Extract the [x, y] coordinate from the center of the cell holding the provided text.  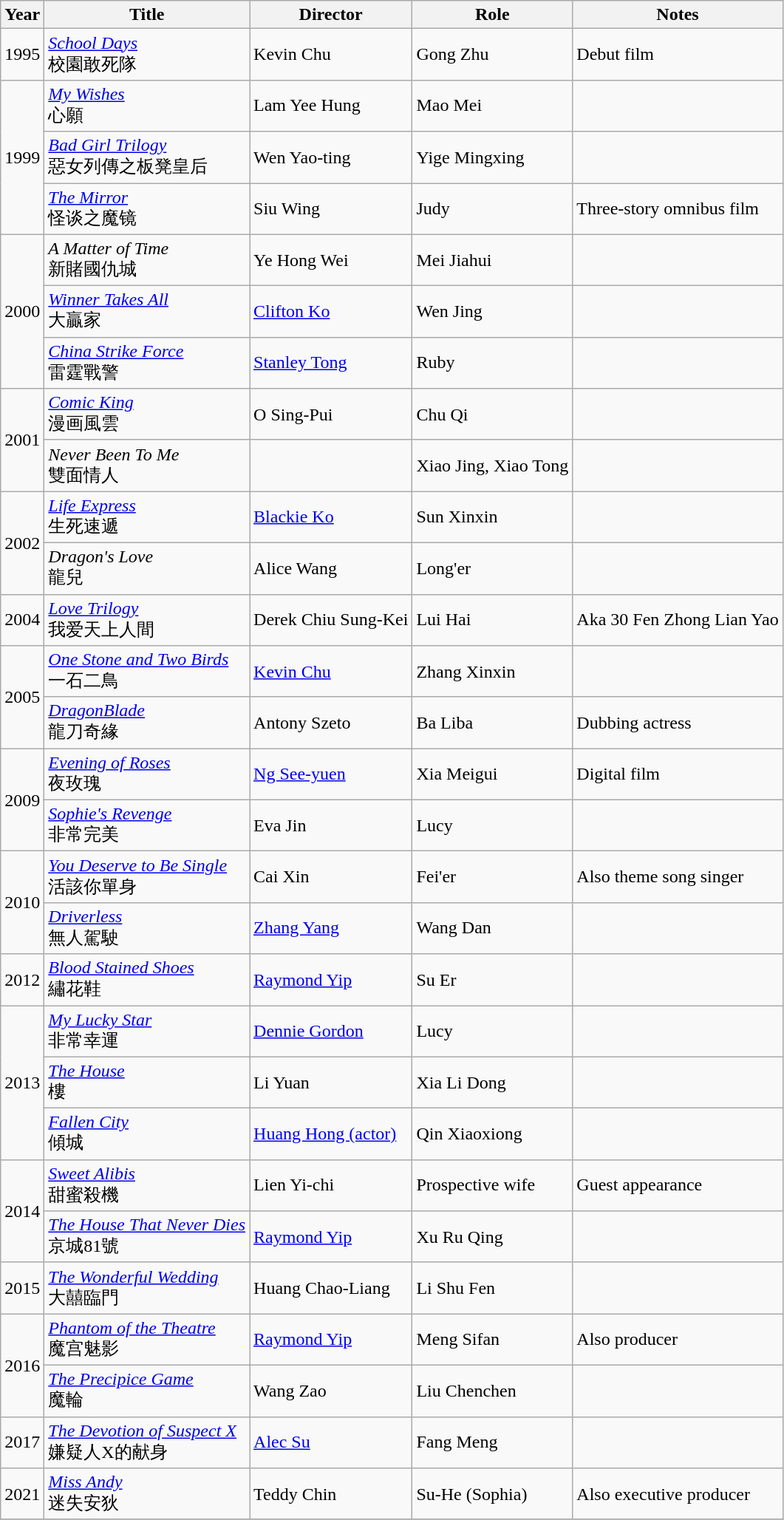
2002 [22, 542]
The Wonderful Wedding大囍臨門 [147, 1288]
2005 [22, 698]
1995 [22, 55]
Blackie Ko [331, 517]
Fang Meng [492, 1442]
Also theme song singer [678, 877]
China Strike Force雷霆戰警 [147, 363]
Wen Jing [492, 312]
Director [331, 15]
Wang Dan [492, 928]
Ng See-yuen [331, 774]
2000 [22, 312]
Title [147, 15]
Dragon's Love龍兒 [147, 568]
Mei Jiahui [492, 260]
2021 [22, 1494]
Role [492, 15]
2009 [22, 800]
Huang Hong (actor) [331, 1134]
The Precipice Game魔輪 [147, 1391]
2010 [22, 903]
Ba Liba [492, 723]
Eva Jin [331, 825]
Xia Meigui [492, 774]
Winner Takes All大贏家 [147, 312]
Yige Mingxing [492, 157]
Xu Ru Qing [492, 1237]
Year [22, 15]
Bad Girl Trilogy惡女列傳之板凳皇后 [147, 157]
Dubbing actress [678, 723]
2015 [22, 1288]
Qin Xiaoxiong [492, 1134]
Su-He (Sophia) [492, 1494]
My Lucky Star非常幸運 [147, 1031]
Three-story omnibus film [678, 209]
Antony Szeto [331, 723]
Stanley Tong [331, 363]
Zhang Yang [331, 928]
Cai Xin [331, 877]
Chu Qi [492, 415]
Wang Zao [331, 1391]
Lam Yee Hung [331, 106]
2004 [22, 620]
Derek Chiu Sung-Kei [331, 620]
Ruby [492, 363]
Also executive producer [678, 1494]
Huang Chao-Liang [331, 1288]
Life Express生死速遞 [147, 517]
You Deserve to Be Single活該你單身 [147, 877]
Miss Andy迷失安狄 [147, 1494]
Digital film [678, 774]
The House樓 [147, 1083]
2001 [22, 440]
Love Trilogy我爱天上人間 [147, 620]
2014 [22, 1210]
Su Er [492, 980]
One Stone and Two Birds一石二鳥 [147, 672]
2017 [22, 1442]
Lui Hai [492, 620]
Also producer [678, 1340]
Sweet Alibis甜蜜殺機 [147, 1185]
Aka 30 Fen Zhong Lian Yao [678, 620]
Alice Wang [331, 568]
Gong Zhu [492, 55]
Prospective wife [492, 1185]
O Sing-Pui [331, 415]
Clifton Ko [331, 312]
2016 [22, 1366]
Li Shu Fen [492, 1288]
Blood Stained Shoes繡花鞋 [147, 980]
Never Been To Me雙面情人 [147, 466]
Sun Xinxin [492, 517]
The Devotion of Suspect X嫌疑人X的献身 [147, 1442]
DragonBlade龍刀奇緣 [147, 723]
Mao Mei [492, 106]
Liu Chenchen [492, 1391]
1999 [22, 157]
Alec Su [331, 1442]
Xiao Jing, Xiao Tong [492, 466]
The Mirror怪谈之魔镜 [147, 209]
A Matter of Time新賭國仇城 [147, 260]
Lien Yi-chi [331, 1185]
2012 [22, 980]
My Wishes心願 [147, 106]
Meng Sifan [492, 1340]
Li Yuan [331, 1083]
Guest appearance [678, 1185]
Siu Wing [331, 209]
School Days校園敢死隊 [147, 55]
Fallen City傾城 [147, 1134]
The House That Never Dies京城81號 [147, 1237]
Fei'er [492, 877]
Phantom of the Theatre魔宫魅影 [147, 1340]
Teddy Chin [331, 1494]
Sophie's Revenge非常完美 [147, 825]
Comic King漫画風雲 [147, 415]
Driverless無人駕駛 [147, 928]
2013 [22, 1082]
Ye Hong Wei [331, 260]
Debut film [678, 55]
Long'er [492, 568]
Dennie Gordon [331, 1031]
Evening of Roses夜玫瑰 [147, 774]
Judy [492, 209]
Notes [678, 15]
Xia Li Dong [492, 1083]
Wen Yao-ting [331, 157]
Zhang Xinxin [492, 672]
